Return (X, Y) of the center of cell containing provided text 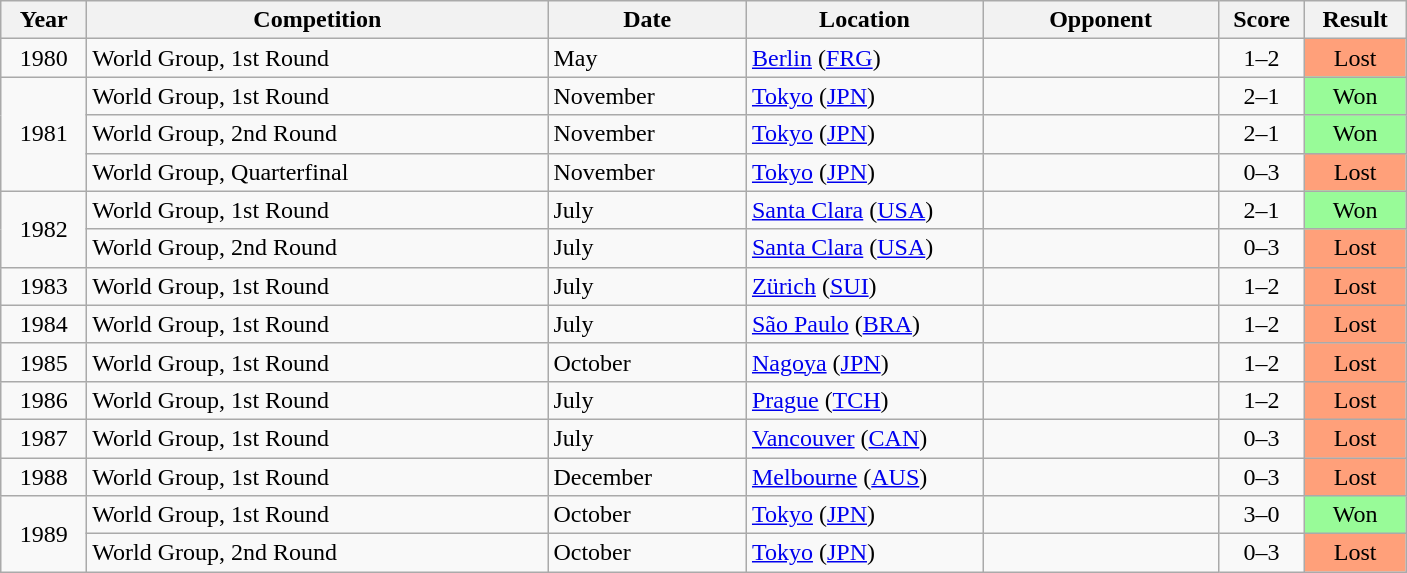
Prague (TCH) (864, 400)
Location (864, 20)
Score (1262, 20)
Zürich (SUI) (864, 286)
São Paulo (BRA) (864, 324)
1980 (44, 58)
1985 (44, 362)
Competition (318, 20)
3–0 (1262, 515)
1982 (44, 229)
Year (44, 20)
Date (648, 20)
Berlin (FRG) (864, 58)
December (648, 477)
Melbourne (AUS) (864, 477)
Opponent (1100, 20)
1987 (44, 438)
1981 (44, 134)
1986 (44, 400)
Vancouver (CAN) (864, 438)
World Group, Quarterfinal (318, 172)
Nagoya (JPN) (864, 362)
May (648, 58)
1988 (44, 477)
1989 (44, 534)
Result (1356, 20)
1983 (44, 286)
1984 (44, 324)
